Search for the cell housing the specified text and yield its [X, Y] center coordinate. 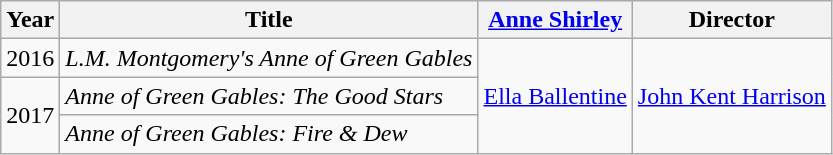
2016 [30, 58]
Ella Ballentine [555, 96]
John Kent Harrison [732, 96]
Year [30, 20]
2017 [30, 115]
Anne Shirley [555, 20]
L.M. Montgomery's Anne of Green Gables [269, 58]
Director [732, 20]
Title [269, 20]
Anne of Green Gables: Fire & Dew [269, 134]
Anne of Green Gables: The Good Stars [269, 96]
